Locate the cell with the specified text and output its [X, Y] center coordinate. 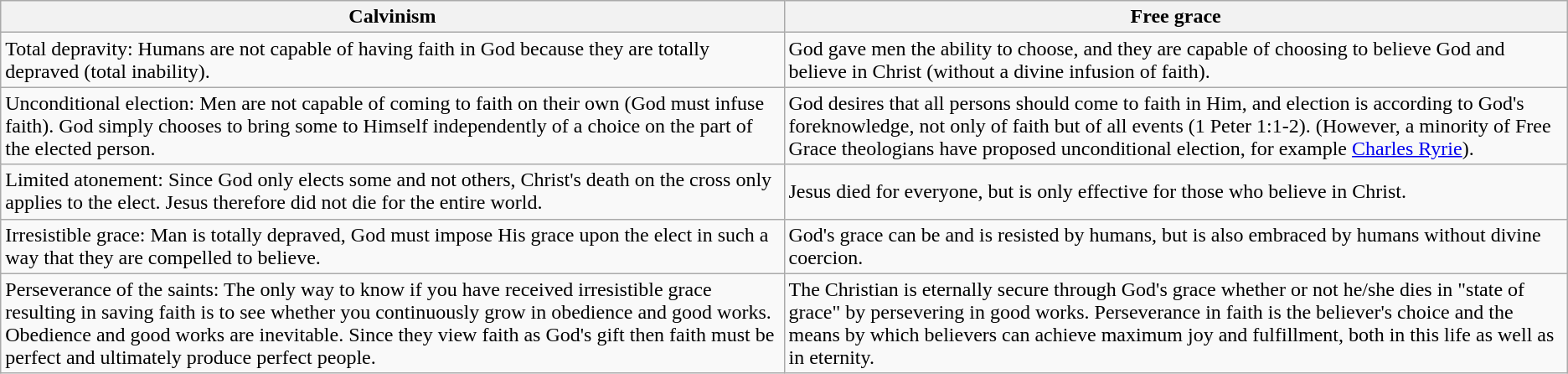
God gave men the ability to choose, and they are capable of choosing to believe God and believe in Christ (without a divine infusion of faith). [1176, 60]
Free grace [1176, 17]
God's grace can be and is resisted by humans, but is also embraced by humans without divine coercion. [1176, 247]
Total depravity: Humans are not capable of having faith in God because they are totally depraved (total inability). [392, 60]
Calvinism [392, 17]
Jesus died for everyone, but is only effective for those who believe in Christ. [1176, 191]
Irresistible grace: Man is totally depraved, God must impose His grace upon the elect in such a way that they are compelled to believe. [392, 247]
